Provide the (x, y) coordinate of the cell's center where the given text is located.  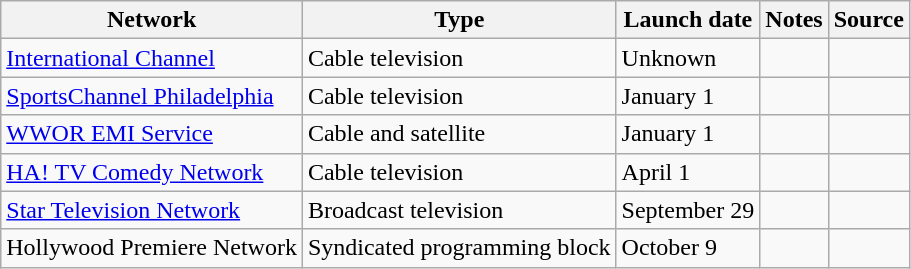
Type (459, 20)
Cable and satellite (459, 134)
Broadcast television (459, 210)
SportsChannel Philadelphia (152, 96)
Hollywood Premiere Network (152, 248)
International Channel (152, 58)
Network (152, 20)
Star Television Network (152, 210)
Notes (794, 20)
Source (868, 20)
Launch date (688, 20)
April 1 (688, 172)
WWOR EMI Service (152, 134)
HA! TV Comedy Network (152, 172)
September 29 (688, 210)
Syndicated programming block (459, 248)
October 9 (688, 248)
Unknown (688, 58)
